Pinpoint the cell where the given text exists, returning its (x, y) midpoint coordinate. 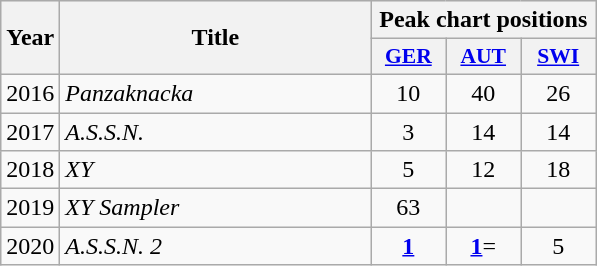
A.S.S.N. (216, 131)
2019 (30, 208)
2018 (30, 170)
SWI (558, 57)
XY (216, 170)
GER (408, 57)
Peak chart positions (484, 20)
63 (408, 208)
18 (558, 170)
1= (484, 246)
XY Sampler (216, 208)
2020 (30, 246)
3 (408, 131)
A.S.S.N. 2 (216, 246)
Title (216, 38)
26 (558, 93)
40 (484, 93)
1 (408, 246)
2016 (30, 93)
12 (484, 170)
AUT (484, 57)
2017 (30, 131)
Year (30, 38)
10 (408, 93)
Panzaknacka (216, 93)
